Return [X, Y] of the center of cell containing provided text 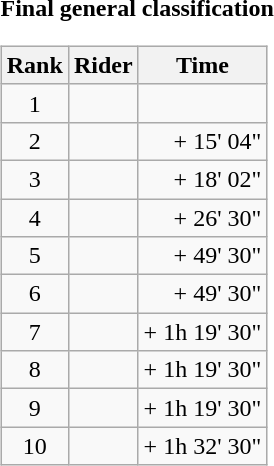
Rank [34, 65]
Rider [103, 65]
5 [34, 256]
3 [34, 179]
+ 18' 02" [202, 179]
4 [34, 217]
+ 15' 04" [202, 141]
9 [34, 408]
Time [202, 65]
6 [34, 294]
10 [34, 446]
2 [34, 141]
1 [34, 103]
8 [34, 370]
+ 26' 30" [202, 217]
7 [34, 332]
+ 1h 32' 30" [202, 446]
